Return the (x, y) coordinate for the center point of the cell that contains the specified text.  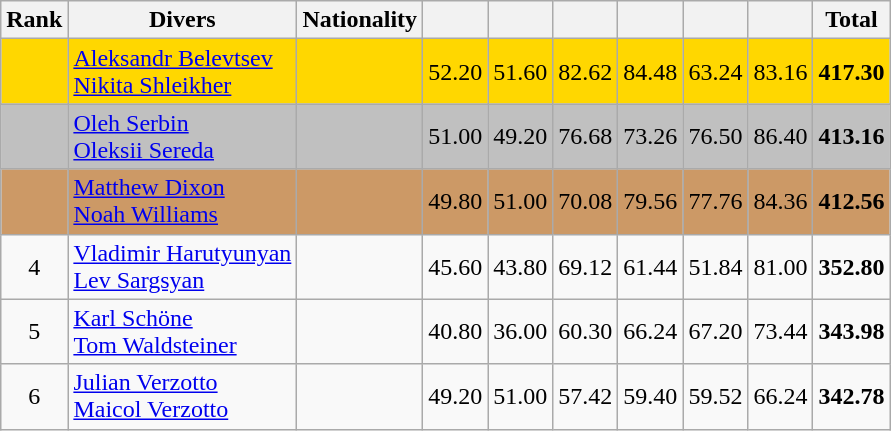
77.76 (716, 202)
Matthew DixonNoah Williams (182, 202)
84.48 (650, 72)
59.52 (716, 396)
79.56 (650, 202)
36.00 (520, 332)
Karl SchöneTom Waldsteiner (182, 332)
Julian VerzottoMaicol Verzotto (182, 396)
51.84 (716, 266)
76.50 (716, 136)
81.00 (780, 266)
Divers (182, 20)
417.30 (852, 72)
4 (34, 266)
76.68 (586, 136)
49.80 (456, 202)
82.62 (586, 72)
51.60 (520, 72)
352.80 (852, 266)
Vladimir HarutyunyanLev Sargsyan (182, 266)
343.98 (852, 332)
40.80 (456, 332)
412.56 (852, 202)
5 (34, 332)
60.30 (586, 332)
45.60 (456, 266)
Total (852, 20)
Aleksandr BelevtsevNikita Shleikher (182, 72)
342.78 (852, 396)
Oleh SerbinOleksii Sereda (182, 136)
59.40 (650, 396)
84.36 (780, 202)
413.16 (852, 136)
6 (34, 396)
Nationality (360, 20)
73.44 (780, 332)
61.44 (650, 266)
86.40 (780, 136)
70.08 (586, 202)
63.24 (716, 72)
52.20 (456, 72)
83.16 (780, 72)
69.12 (586, 266)
73.26 (650, 136)
67.20 (716, 332)
57.42 (586, 396)
43.80 (520, 266)
Rank (34, 20)
